Identify which cell holds the provided text, then report its (X, Y) central coordinate. 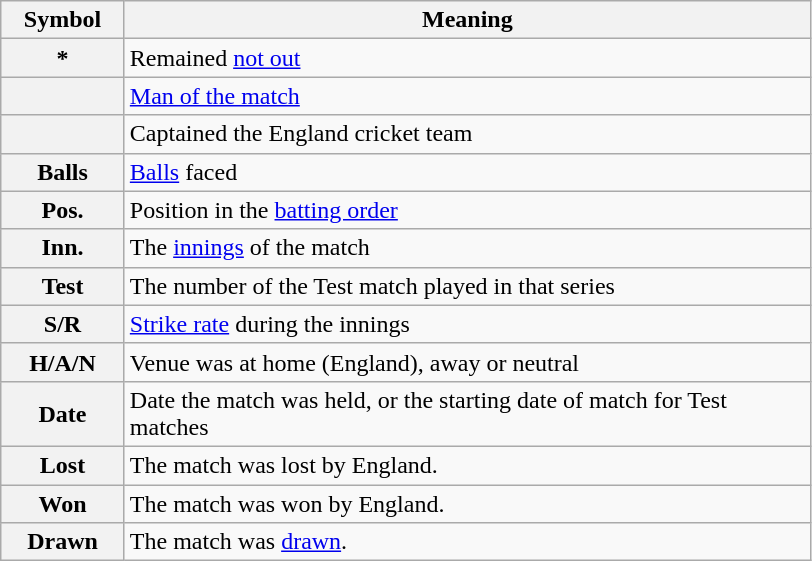
* (63, 58)
The innings of the match (467, 248)
Strike rate during the innings (467, 324)
S/R (63, 324)
Captained the England cricket team (467, 134)
H/A/N (63, 362)
The match was lost by England. (467, 465)
Balls (63, 172)
Inn. (63, 248)
Date (63, 414)
The number of the Test match played in that series (467, 286)
Lost (63, 465)
Date the match was held, or the starting date of match for Test matches (467, 414)
The match was won by England. (467, 503)
Won (63, 503)
Test (63, 286)
Man of the match (467, 96)
Pos. (63, 210)
Balls faced (467, 172)
Position in the batting order (467, 210)
Venue was at home (England), away or neutral (467, 362)
Symbol (63, 20)
Remained not out (467, 58)
The match was drawn. (467, 542)
Meaning (467, 20)
Drawn (63, 542)
